For the text-containing cell, return its midpoint in (X, Y) coordinate format. 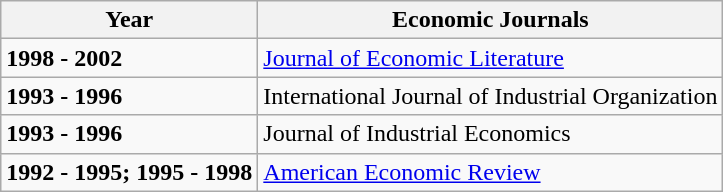
Journal of Industrial Economics (490, 134)
American Economic Review (490, 172)
International Journal of Industrial Organization (490, 96)
Economic Journals (490, 20)
Journal of Economic Literature (490, 58)
1998 - 2002 (130, 58)
Year (130, 20)
1992 - 1995; 1995 - 1998 (130, 172)
